Capture the cell that displays the provided text and extract its (X, Y) central coordinate. 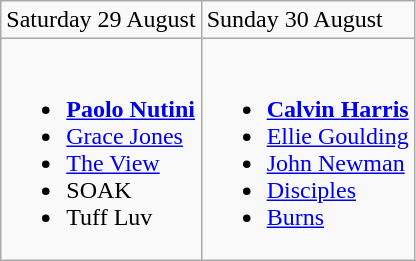
Paolo NutiniGrace JonesThe ViewSOAKTuff Luv (101, 150)
Sunday 30 August (308, 20)
Calvin HarrisEllie GouldingJohn NewmanDisciplesBurns (308, 150)
Saturday 29 August (101, 20)
